Identify which cell holds the provided text, then report its [X, Y] central coordinate. 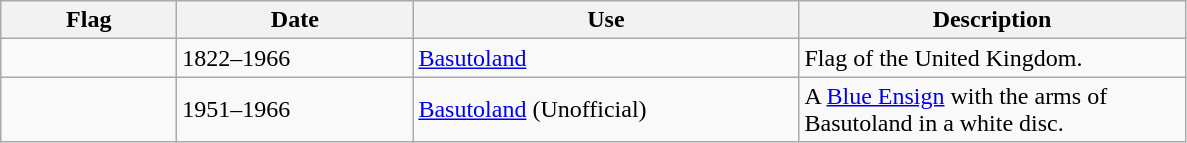
Flag [89, 20]
1822–1966 [295, 58]
Date [295, 20]
1951–1966 [295, 110]
Basutoland (Unofficial) [606, 110]
Description [992, 20]
Use [606, 20]
Flag of the United Kingdom. [992, 58]
A Blue Ensign with the arms of Basutoland in a white disc. [992, 110]
Basutoland [606, 58]
